Capture the cell that displays the provided text and extract its [x, y] central coordinate. 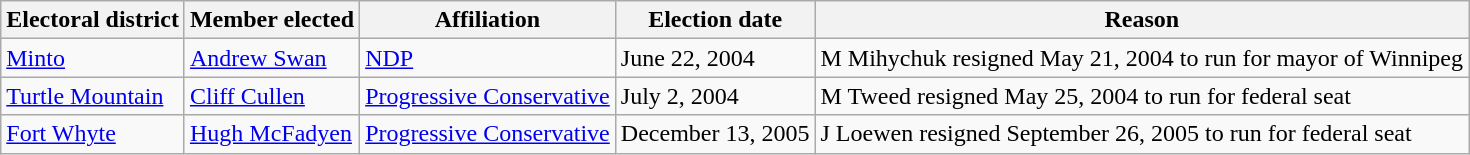
Andrew Swan [272, 58]
Reason [1142, 20]
Fort Whyte [93, 134]
Affiliation [488, 20]
June 22, 2004 [715, 58]
Member elected [272, 20]
Hugh McFadyen [272, 134]
Cliff Cullen [272, 96]
Minto [93, 58]
December 13, 2005 [715, 134]
NDP [488, 58]
J Loewen resigned September 26, 2005 to run for federal seat [1142, 134]
Electoral district [93, 20]
M Tweed resigned May 25, 2004 to run for federal seat [1142, 96]
Election date [715, 20]
Turtle Mountain [93, 96]
M Mihychuk resigned May 21, 2004 to run for mayor of Winnipeg [1142, 58]
July 2, 2004 [715, 96]
